From the cell containing the given text, extract its center point as [x, y] coordinate. 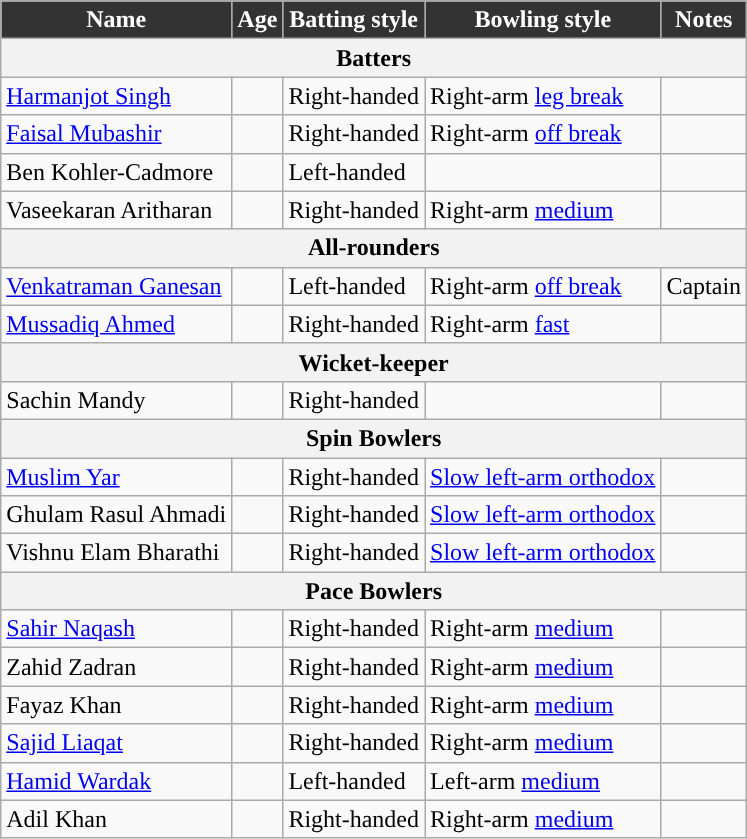
Captain [704, 286]
Batting style [354, 20]
Sajid Liaqat [116, 743]
Muslim Yar [116, 477]
Fayaz Khan [116, 705]
Left-arm medium [543, 781]
Right-arm fast [543, 324]
Hamid Wardak [116, 781]
Batters [374, 58]
All-rounders [374, 248]
Ben Kohler-Cadmore [116, 172]
Mussadiq Ahmed [116, 324]
Zahid Zadran [116, 667]
Spin Bowlers [374, 438]
Age [258, 20]
Vishnu Elam Bharathi [116, 553]
Ghulam Rasul Ahmadi [116, 515]
Adil Khan [116, 819]
Harmanjot Singh [116, 96]
Bowling style [543, 20]
Venkatraman Ganesan [116, 286]
Vaseekaran Aritharan [116, 210]
Name [116, 20]
Right-arm leg break [543, 96]
Faisal Mubashir [116, 134]
Sachin Mandy [116, 400]
Sahir Naqash [116, 629]
Notes [704, 20]
Wicket-keeper [374, 362]
Pace Bowlers [374, 591]
